Extract the (X, Y) coordinate from the center of the cell holding the provided text.  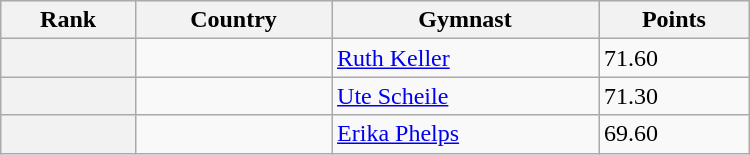
71.60 (674, 58)
Points (674, 20)
71.30 (674, 96)
Rank (68, 20)
Country (233, 20)
Ute Scheile (466, 96)
Erika Phelps (466, 134)
69.60 (674, 134)
Ruth Keller (466, 58)
Gymnast (466, 20)
